Capture the cell that displays the provided text and extract its (x, y) central coordinate. 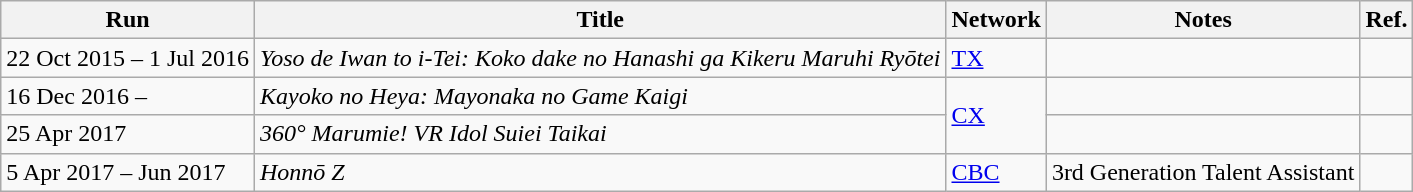
Ref. (1386, 20)
Run (128, 20)
Yoso de Iwan to i-Tei: Koko dake no Hanashi ga Kikeru Maruhi Ryōtei (600, 58)
CBC (996, 172)
TX (996, 58)
22 Oct 2015 – 1 Jul 2016 (128, 58)
Notes (1203, 20)
Honnō Z (600, 172)
3rd Generation Talent Assistant (1203, 172)
CX (996, 115)
16 Dec 2016 – (128, 96)
Kayoko no Heya: Mayonaka no Game Kaigi (600, 96)
360° Marumie! VR Idol Suiei Taikai (600, 134)
Network (996, 20)
25 Apr 2017 (128, 134)
Title (600, 20)
5 Apr 2017 – Jun 2017 (128, 172)
